Pinpoint the cell where the given text exists, returning its [x, y] midpoint coordinate. 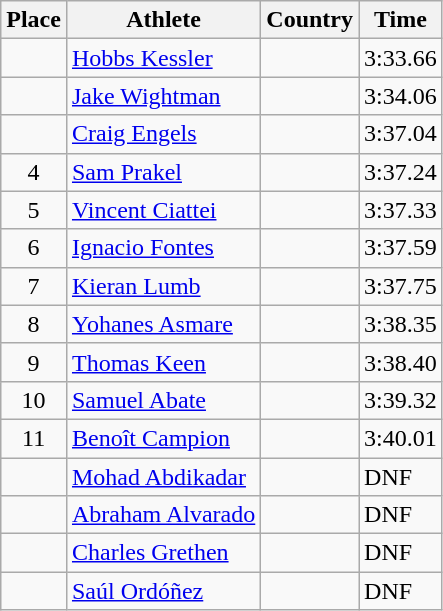
10 [34, 400]
3:38.35 [401, 324]
Mohad Abdikadar [163, 477]
Craig Engels [163, 134]
Time [401, 20]
Abraham Alvarado [163, 515]
3:37.75 [401, 286]
11 [34, 438]
Samuel Abate [163, 400]
8 [34, 324]
Hobbs Kessler [163, 58]
Benoît Campion [163, 438]
Jake Wightman [163, 96]
3:37.04 [401, 134]
5 [34, 210]
6 [34, 248]
3:38.40 [401, 362]
3:37.24 [401, 172]
Saúl Ordóñez [163, 591]
Athlete [163, 20]
Yohanes Asmare [163, 324]
Charles Grethen [163, 553]
Vincent Ciattei [163, 210]
3:37.59 [401, 248]
3:33.66 [401, 58]
7 [34, 286]
Ignacio Fontes [163, 248]
Country [310, 20]
3:34.06 [401, 96]
Kieran Lumb [163, 286]
3:40.01 [401, 438]
Thomas Keen [163, 362]
Place [34, 20]
3:39.32 [401, 400]
3:37.33 [401, 210]
9 [34, 362]
Sam Prakel [163, 172]
4 [34, 172]
